Output the (X, Y) coordinate of the center of the cell containing the given text.  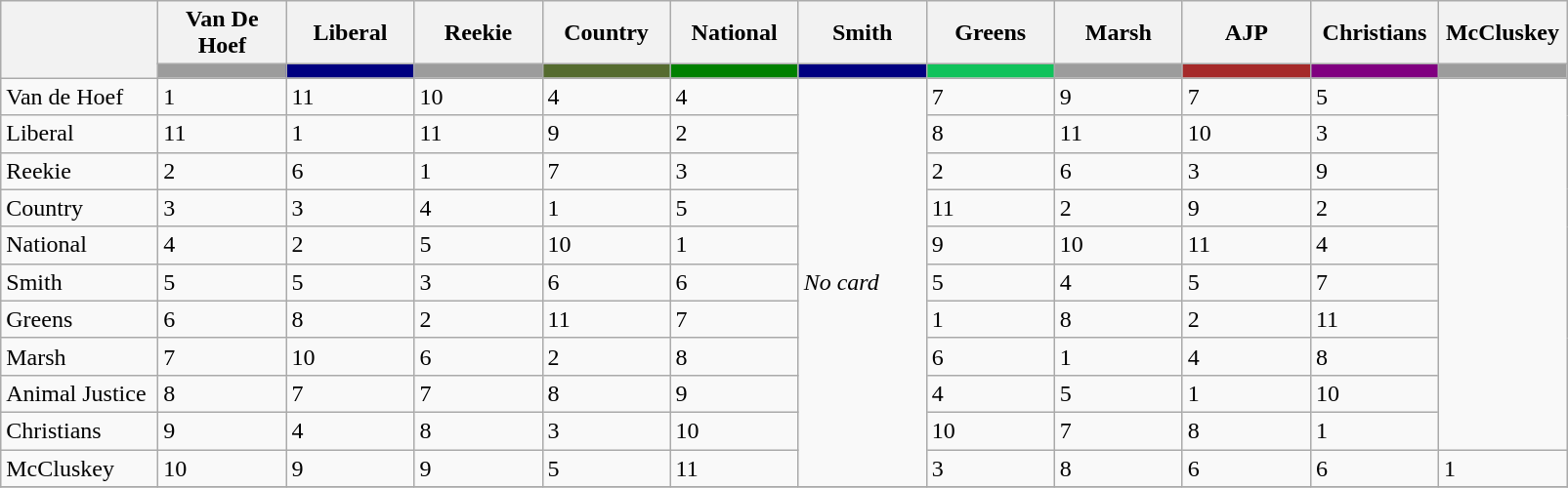
Van de Hoef (80, 97)
Van De Hoef (223, 33)
No card (862, 283)
AJP (1247, 33)
Animal Justice (80, 393)
